Detect which cell encompasses the target text, then output its [x, y] center coordinate. 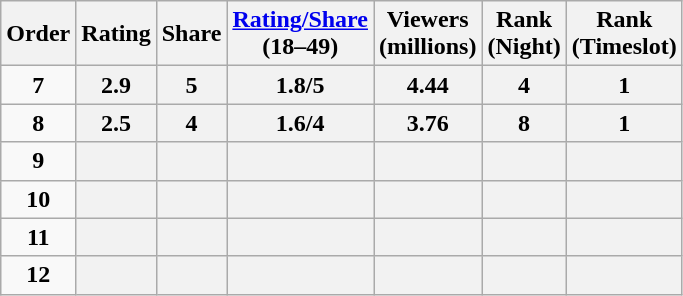
4.44 [428, 85]
Viewers(millions) [428, 34]
12 [38, 275]
9 [38, 161]
10 [38, 199]
2.5 [116, 123]
1.6/4 [300, 123]
2.9 [116, 85]
Order [38, 34]
Rank(Night) [524, 34]
1.8/5 [300, 85]
3.76 [428, 123]
Rating/Share(18–49) [300, 34]
11 [38, 237]
Share [192, 34]
Rank(Timeslot) [624, 34]
7 [38, 85]
Rating [116, 34]
5 [192, 85]
